Find where the given text appears and provide that cell's center as [X, Y] coordinate. 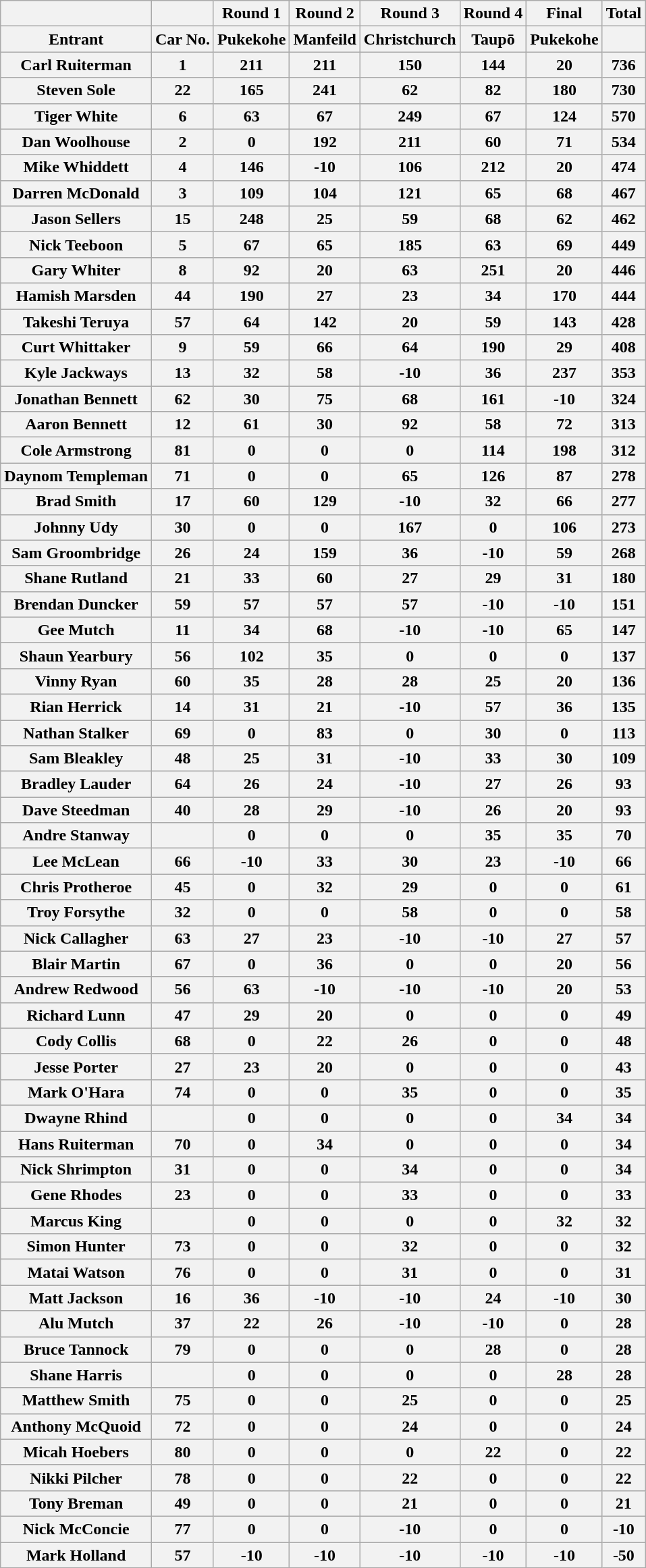
15 [183, 219]
185 [410, 244]
Jonathan Bennett [76, 399]
82 [493, 90]
80 [183, 1452]
135 [624, 707]
Round 3 [410, 13]
462 [624, 219]
Alu Mutch [76, 1324]
74 [183, 1092]
730 [624, 90]
16 [183, 1298]
Marcus King [76, 1221]
1 [183, 65]
83 [325, 732]
Shane Rutland [76, 578]
4 [183, 167]
Matt Jackson [76, 1298]
Manfeild [325, 39]
146 [251, 167]
Nikki Pilcher [76, 1478]
Troy Forsythe [76, 913]
Andrew Redwood [76, 990]
167 [410, 527]
277 [624, 502]
570 [624, 116]
Nick Teeboon [76, 244]
Anthony McQuoid [76, 1426]
53 [624, 990]
212 [493, 167]
Kyle Jackways [76, 373]
Rian Herrick [76, 707]
Round 1 [251, 13]
Sam Groombridge [76, 553]
129 [325, 502]
Total [624, 13]
Richard Lunn [76, 1015]
251 [493, 270]
143 [564, 322]
142 [325, 322]
Micah Hoebers [76, 1452]
136 [624, 681]
Aaron Bennett [76, 425]
Round 2 [325, 13]
474 [624, 167]
45 [183, 887]
161 [493, 399]
Sam Bleakley [76, 759]
Tony Breman [76, 1503]
Gee Mutch [76, 630]
121 [410, 193]
14 [183, 707]
237 [564, 373]
44 [183, 296]
37 [183, 1324]
467 [624, 193]
273 [624, 527]
241 [325, 90]
Cole Armstrong [76, 450]
113 [624, 732]
Gary Whiter [76, 270]
9 [183, 348]
126 [493, 476]
79 [183, 1349]
Matai Watson [76, 1272]
43 [624, 1066]
Takeshi Teruya [76, 322]
Tiger White [76, 116]
428 [624, 322]
Taupō [493, 39]
736 [624, 65]
Hamish Marsden [76, 296]
8 [183, 270]
6 [183, 116]
147 [624, 630]
192 [325, 142]
534 [624, 142]
151 [624, 604]
Hans Ruiterman [76, 1144]
144 [493, 65]
Matthew Smith [76, 1401]
Chris Protheroe [76, 887]
313 [624, 425]
150 [410, 65]
Dave Steedman [76, 810]
Round 4 [493, 13]
Nick McConcie [76, 1529]
Final [564, 13]
Andre Stanway [76, 836]
137 [624, 655]
268 [624, 553]
78 [183, 1478]
77 [183, 1529]
Lee McLean [76, 861]
-50 [624, 1555]
104 [325, 193]
Jesse Porter [76, 1066]
Bruce Tannock [76, 1349]
Cody Collis [76, 1041]
Blair Martin [76, 964]
Dan Woolhouse [76, 142]
3 [183, 193]
Brad Smith [76, 502]
324 [624, 399]
114 [493, 450]
124 [564, 116]
353 [624, 373]
Dwayne Rhind [76, 1118]
Nick Callagher [76, 938]
248 [251, 219]
408 [624, 348]
17 [183, 502]
Bradley Lauder [76, 784]
76 [183, 1272]
159 [325, 553]
13 [183, 373]
5 [183, 244]
Nick Shrimpton [76, 1170]
Curt Whittaker [76, 348]
312 [624, 450]
2 [183, 142]
Jason Sellers [76, 219]
Entrant [76, 39]
Mark Holland [76, 1555]
12 [183, 425]
Mark O'Hara [76, 1092]
Daynom Templeman [76, 476]
11 [183, 630]
Mike Whiddett [76, 167]
Steven Sole [76, 90]
Car No. [183, 39]
446 [624, 270]
87 [564, 476]
102 [251, 655]
Christchurch [410, 39]
Shaun Yearbury [76, 655]
40 [183, 810]
449 [624, 244]
Nathan Stalker [76, 732]
73 [183, 1247]
198 [564, 450]
170 [564, 296]
444 [624, 296]
Brendan Duncker [76, 604]
Shane Harris [76, 1375]
Gene Rhodes [76, 1195]
47 [183, 1015]
278 [624, 476]
81 [183, 450]
Simon Hunter [76, 1247]
165 [251, 90]
249 [410, 116]
Carl Ruiterman [76, 65]
Johnny Udy [76, 527]
Darren McDonald [76, 193]
Vinny Ryan [76, 681]
